Locate the cell with the specified text and output its (X, Y) center coordinate. 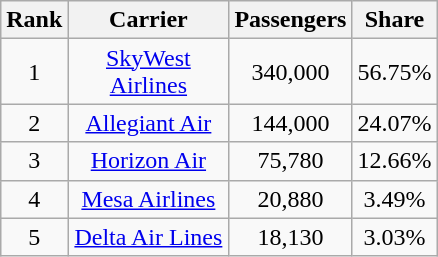
Carrier (148, 20)
12.66% (394, 161)
Delta Air Lines (148, 237)
1 (34, 72)
3.03% (394, 237)
3 (34, 161)
144,000 (290, 123)
24.07% (394, 123)
75,780 (290, 161)
18,130 (290, 237)
2 (34, 123)
3.49% (394, 199)
4 (34, 199)
5 (34, 237)
Allegiant Air (148, 123)
Share (394, 20)
Mesa Airlines (148, 199)
20,880 (290, 199)
340,000 (290, 72)
Horizon Air (148, 161)
56.75% (394, 72)
Rank (34, 20)
SkyWest Airlines (148, 72)
Passengers (290, 20)
